For the text-containing cell, return its midpoint in [x, y] coordinate format. 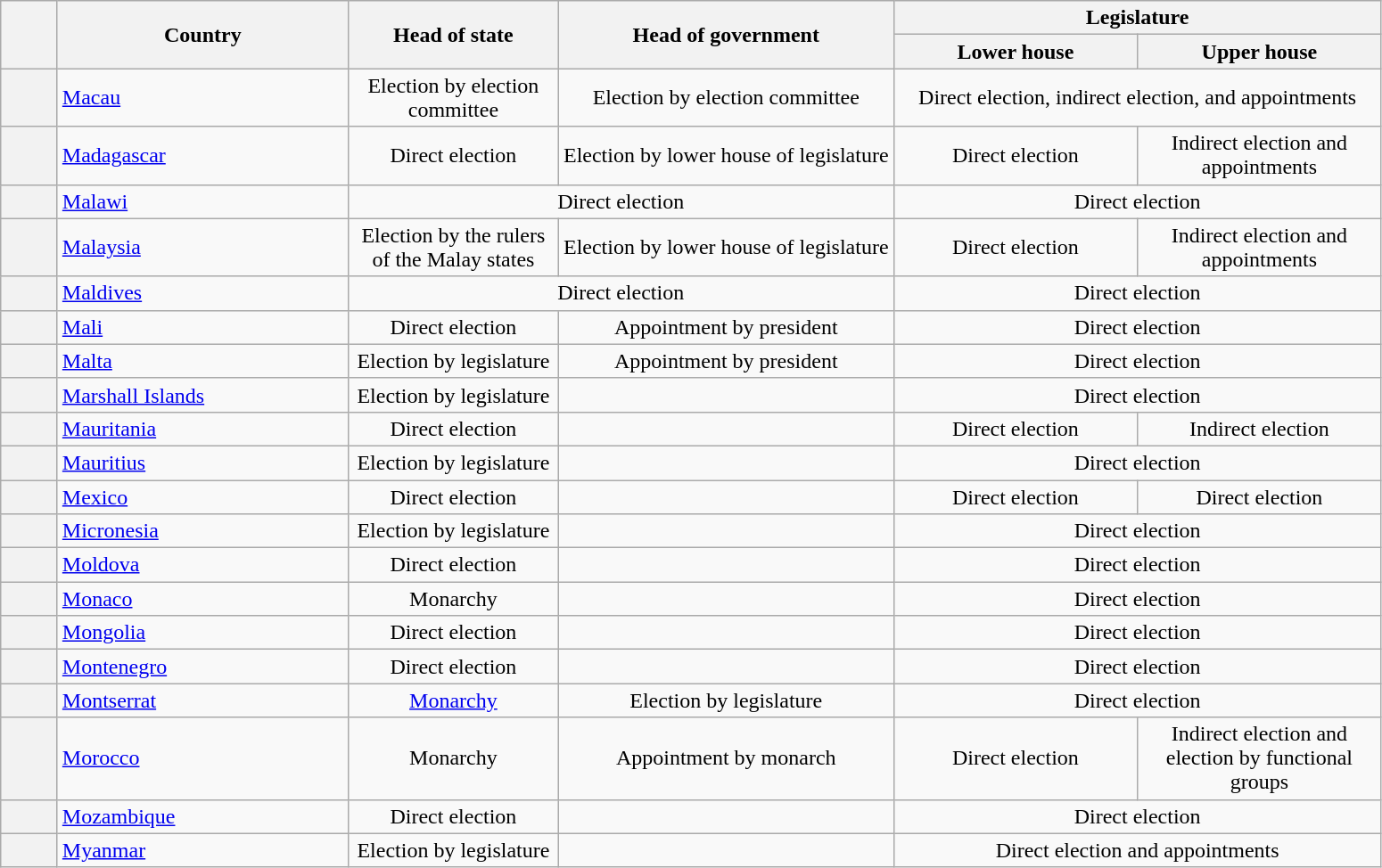
Marshall Islands [202, 395]
Malta [202, 361]
Mauritania [202, 429]
Upper house [1260, 52]
Monaco [202, 599]
Micronesia [202, 531]
Malaysia [202, 248]
Election by the rulers of the Malay states [453, 248]
Montenegro [202, 667]
Direct election and appointments [1138, 850]
Mexico [202, 496]
Moldova [202, 565]
Head of state [453, 35]
Malawi [202, 201]
Mongolia [202, 633]
Maldives [202, 293]
Mozambique [202, 816]
Myanmar [202, 850]
Head of government [726, 35]
Morocco [202, 758]
Madagascar [202, 155]
Indirect election and election by functional groups [1260, 758]
Direct election, indirect election, and appointments [1138, 98]
Montserrat [202, 700]
Macau [202, 98]
Lower house [1016, 52]
Legislature [1138, 18]
Mali [202, 327]
Country [202, 35]
Mauritius [202, 463]
Appointment by monarch [726, 758]
Indirect election [1260, 429]
